Return (X, Y) of the center of cell containing provided text 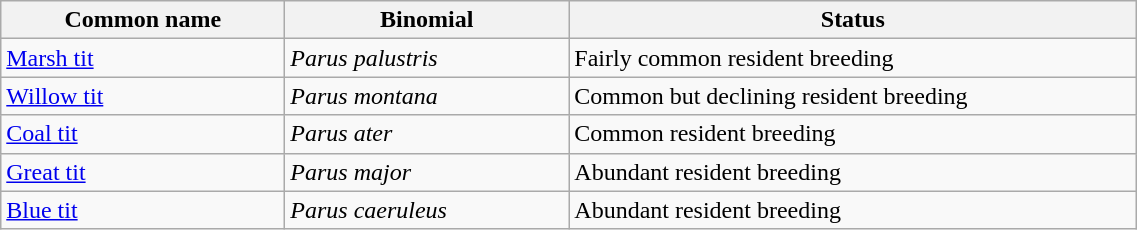
Marsh tit (143, 58)
Binomial (427, 20)
Parus ater (427, 134)
Parus major (427, 172)
Coal tit (143, 134)
Blue tit (143, 210)
Parus montana (427, 96)
Common but declining resident breeding (853, 96)
Common name (143, 20)
Status (853, 20)
Parus caeruleus (427, 210)
Great tit (143, 172)
Common resident breeding (853, 134)
Willow tit (143, 96)
Parus palustris (427, 58)
Fairly common resident breeding (853, 58)
